For the text-containing cell, return its midpoint in [x, y] coordinate format. 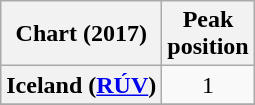
Iceland (RÚV) [82, 85]
Peak position [208, 34]
1 [208, 85]
Chart (2017) [82, 34]
